Return the (X, Y) coordinate for the center point of the cell that contains the specified text.  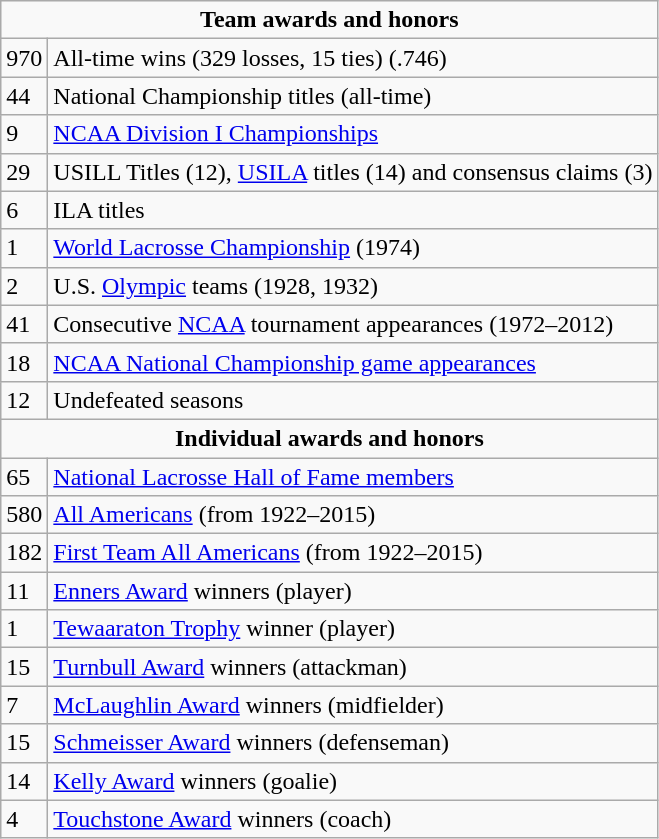
182 (24, 553)
2 (24, 286)
All-time wins (329 losses, 15 ties) (.746) (353, 58)
NCAA Division I Championships (353, 134)
Enners Award winners (player) (353, 591)
Undefeated seasons (353, 400)
USILL Titles (12), USILA titles (14) and consensus claims (3) (353, 172)
12 (24, 400)
Schmeisser Award winners (defenseman) (353, 743)
580 (24, 515)
6 (24, 210)
National Championship titles (all-time) (353, 96)
National Lacrosse Hall of Fame members (353, 477)
World Lacrosse Championship (1974) (353, 248)
Touchstone Award winners (coach) (353, 819)
41 (24, 324)
ILA titles (353, 210)
9 (24, 134)
NCAA National Championship game appearances (353, 362)
65 (24, 477)
Turnbull Award winners (attackman) (353, 667)
4 (24, 819)
First Team All Americans (from 1922–2015) (353, 553)
44 (24, 96)
Team awards and honors (330, 20)
970 (24, 58)
Consecutive NCAA tournament appearances (1972–2012) (353, 324)
All Americans (from 1922–2015) (353, 515)
11 (24, 591)
Tewaaraton Trophy winner (player) (353, 629)
U.S. Olympic teams (1928, 1932) (353, 286)
Kelly Award winners (goalie) (353, 781)
18 (24, 362)
Individual awards and honors (330, 438)
7 (24, 705)
McLaughlin Award winners (midfielder) (353, 705)
14 (24, 781)
29 (24, 172)
